Detect which cell encompasses the target text, then output its [x, y] center coordinate. 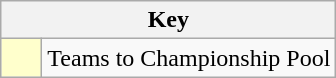
Teams to Championship Pool [189, 58]
Key [168, 20]
